Return (x, y) of the center of cell containing provided text 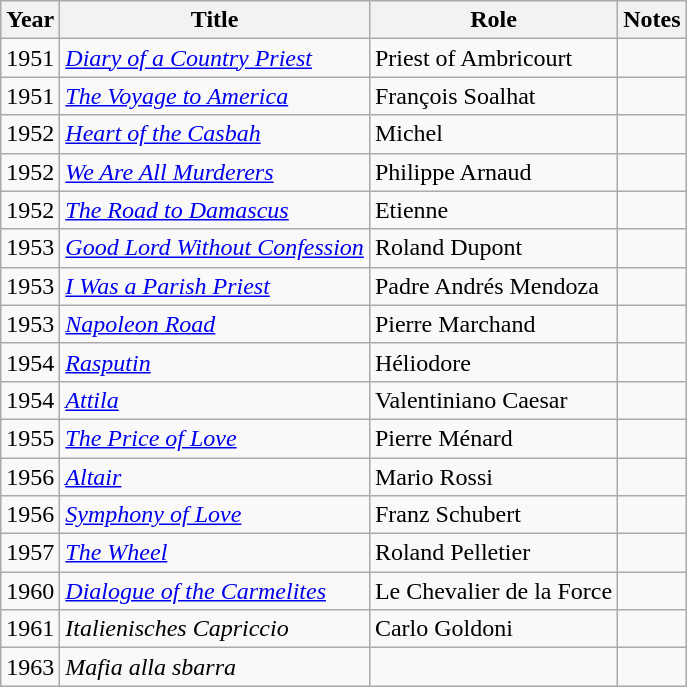
1957 (30, 553)
Priest of Ambricourt (493, 58)
We Are All Murderers (215, 172)
Good Lord Without Confession (215, 248)
Notes (652, 20)
1963 (30, 667)
The Price of Love (215, 438)
Michel (493, 134)
1960 (30, 591)
Le Chevalier de la Force (493, 591)
Altair (215, 477)
Philippe Arnaud (493, 172)
François Soalhat (493, 96)
Roland Pelletier (493, 553)
1961 (30, 629)
Padre Andrés Mendoza (493, 286)
I Was a Parish Priest (215, 286)
Symphony of Love (215, 515)
Title (215, 20)
Héliodore (493, 362)
Diary of a Country Priest (215, 58)
Etienne (493, 210)
Mario Rossi (493, 477)
Mafia alla sbarra (215, 667)
Roland Dupont (493, 248)
Heart of the Casbah (215, 134)
Pierre Ménard (493, 438)
The Road to Damascus (215, 210)
Italienisches Capriccio (215, 629)
Role (493, 20)
Carlo Goldoni (493, 629)
Valentiniano Caesar (493, 400)
Pierre Marchand (493, 324)
Franz Schubert (493, 515)
Rasputin (215, 362)
Year (30, 20)
The Voyage to America (215, 96)
The Wheel (215, 553)
Napoleon Road (215, 324)
Attila (215, 400)
Dialogue of the Carmelites (215, 591)
1955 (30, 438)
